Determine the (X, Y) coordinate at the center of the cell enclosing the given text.  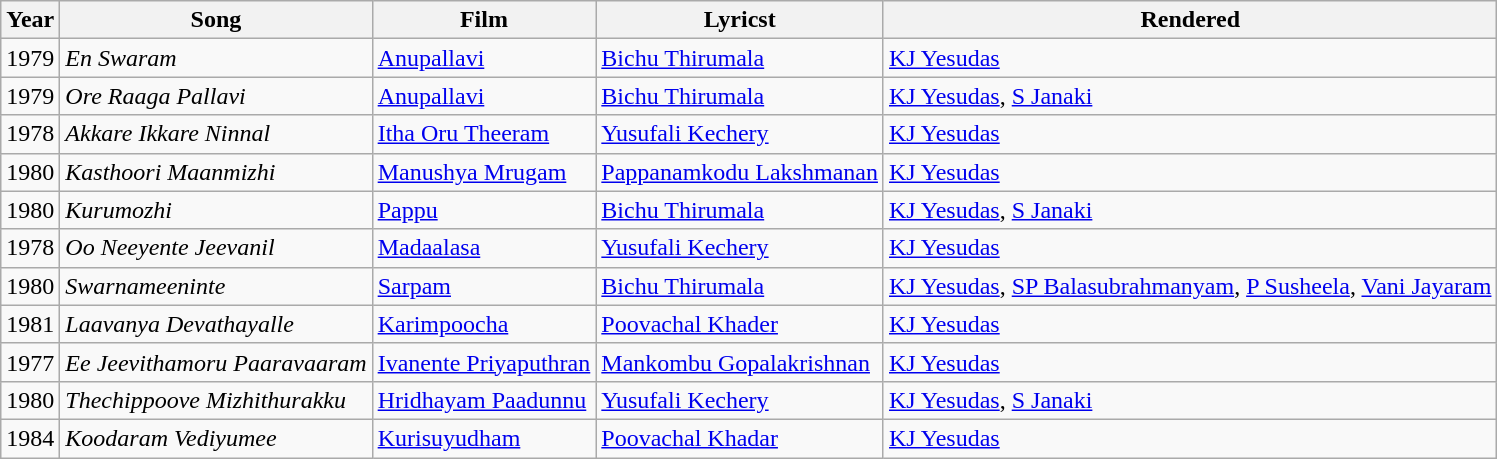
Song (216, 20)
Mankombu Gopalakrishnan (740, 362)
En Swaram (216, 58)
Akkare Ikkare Ninnal (216, 134)
Ore Raaga Pallavi (216, 96)
Madaalasa (484, 248)
Ee Jeevithamoru Paaravaaram (216, 362)
KJ Yesudas, SP Balasubrahmanyam, P Susheela, Vani Jayaram (1190, 286)
Koodaram Vediyumee (216, 438)
Pappu (484, 210)
1981 (30, 324)
Sarpam (484, 286)
Kasthoori Maanmizhi (216, 172)
Lyricst (740, 20)
Hridhayam Paadunnu (484, 400)
Rendered (1190, 20)
Karimpoocha (484, 324)
1984 (30, 438)
Manushya Mrugam (484, 172)
Poovachal Khadar (740, 438)
Pappanamkodu Lakshmanan (740, 172)
Swarnameeninte (216, 286)
Itha Oru Theeram (484, 134)
Laavanya Devathayalle (216, 324)
Film (484, 20)
Kurisuyudham (484, 438)
Thechippoove Mizhithurakku (216, 400)
1977 (30, 362)
Poovachal Khader (740, 324)
Kurumozhi (216, 210)
Ivanente Priyaputhran (484, 362)
Year (30, 20)
Oo Neeyente Jeevanil (216, 248)
